Capture the cell that displays the provided text and extract its (X, Y) central coordinate. 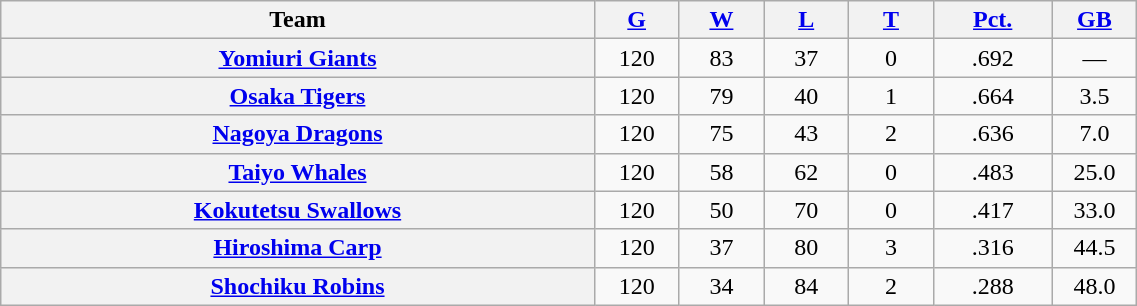
84 (806, 286)
.636 (992, 134)
25.0 (1094, 172)
70 (806, 210)
.316 (992, 248)
44.5 (1094, 248)
48.0 (1094, 286)
62 (806, 172)
Nagoya Dragons (298, 134)
.692 (992, 58)
75 (722, 134)
Kokutetsu Swallows (298, 210)
Taiyo Whales (298, 172)
83 (722, 58)
GB (1094, 20)
33.0 (1094, 210)
.417 (992, 210)
80 (806, 248)
3 (892, 248)
34 (722, 286)
G (636, 20)
T (892, 20)
— (1094, 58)
.664 (992, 96)
.288 (992, 286)
43 (806, 134)
1 (892, 96)
Osaka Tigers (298, 96)
Team (298, 20)
L (806, 20)
58 (722, 172)
.483 (992, 172)
3.5 (1094, 96)
79 (722, 96)
50 (722, 210)
Shochiku Robins (298, 286)
7.0 (1094, 134)
Pct. (992, 20)
40 (806, 96)
W (722, 20)
Yomiuri Giants (298, 58)
Hiroshima Carp (298, 248)
